Output the (x, y) coordinate of the center of the cell containing the given text.  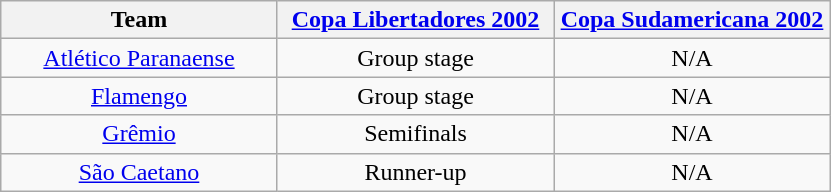
Runner-up (415, 172)
Semifinals (415, 134)
Team (139, 20)
Copa Libertadores 2002 (415, 20)
São Caetano (139, 172)
Flamengo (139, 96)
Atlético Paranaense (139, 58)
Grêmio (139, 134)
Copa Sudamericana 2002 (692, 20)
